Extract the [X, Y] coordinate from the center of the cell holding the provided text.  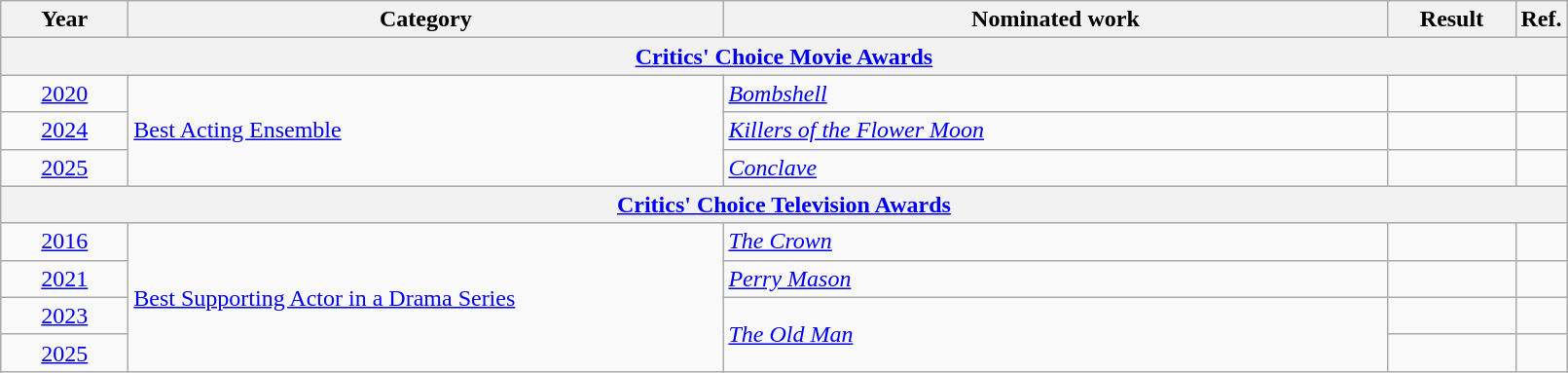
Nominated work [1055, 19]
Bombshell [1055, 93]
Critics' Choice Television Awards [784, 205]
Conclave [1055, 168]
2020 [64, 93]
Best Supporting Actor in a Drama Series [426, 297]
Year [64, 19]
2023 [64, 316]
Result [1452, 19]
Perry Mason [1055, 279]
Killers of the Flower Moon [1055, 131]
Critics' Choice Movie Awards [784, 56]
Ref. [1542, 19]
The Old Man [1055, 334]
2024 [64, 131]
Category [426, 19]
The Crown [1055, 242]
2021 [64, 279]
2016 [64, 242]
Best Acting Ensemble [426, 131]
